Determine the (x, y) coordinate at the center of the cell enclosing the given text.  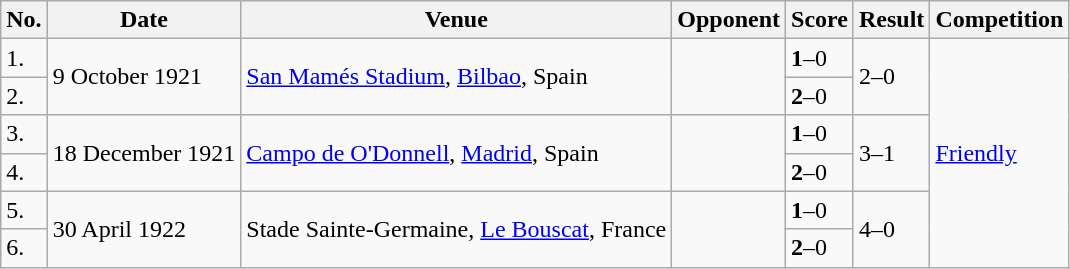
Stade Sainte-Germaine, Le Bouscat, France (456, 229)
Date (144, 20)
3. (24, 134)
4. (24, 172)
Campo de O'Donnell, Madrid, Spain (456, 153)
No. (24, 20)
3–1 (891, 153)
30 April 1922 (144, 229)
2. (24, 96)
Score (820, 20)
4–0 (891, 229)
Opponent (729, 20)
Friendly (1000, 153)
6. (24, 248)
San Mamés Stadium, Bilbao, Spain (456, 77)
9 October 1921 (144, 77)
Venue (456, 20)
Result (891, 20)
18 December 1921 (144, 153)
5. (24, 210)
1. (24, 58)
Competition (1000, 20)
